Output the (X, Y) coordinate of the center of the cell containing the given text.  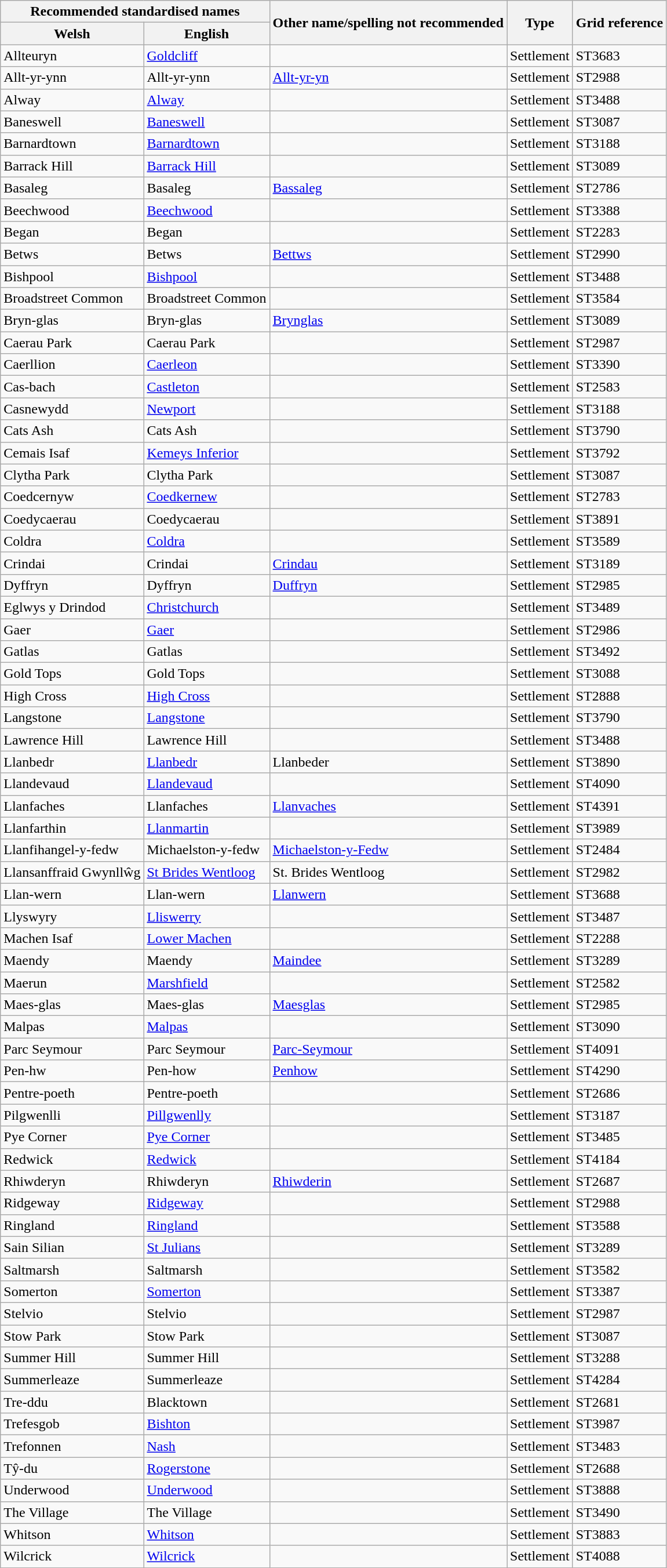
Rogerstone (206, 1468)
Pillgwenlly (206, 1115)
Allt-yr-yn (388, 78)
St. Brides Wentloog (388, 872)
ST2687 (619, 1181)
Other name/spelling not recommended (388, 23)
Duffryn (388, 585)
Bishton (206, 1424)
ST3485 (619, 1137)
Cemais Isaf (72, 453)
ST2288 (619, 938)
Llanvaches (388, 806)
Parc-Seymour (388, 1049)
Llyswyry (72, 916)
Type (540, 23)
St Julians (206, 1247)
English (206, 34)
Llanbeder (388, 762)
ST3189 (619, 563)
Llanfarthin (72, 828)
ST3584 (619, 299)
Michaelston-y-Fedw (388, 850)
Brynglas (388, 321)
Caerllion (72, 365)
Pen-hw (72, 1071)
Casnewydd (72, 409)
ST3683 (619, 56)
Tre-ddu (72, 1402)
ST3288 (619, 1358)
ST3582 (619, 1269)
Pen-how (206, 1071)
Maesglas (388, 1005)
ST4290 (619, 1071)
Caerleon (206, 365)
ST2484 (619, 850)
ST3589 (619, 541)
Welsh (72, 34)
ST3890 (619, 762)
Eglwys y Drindod (72, 607)
ST3883 (619, 1534)
Trefonnen (72, 1446)
Blacktown (206, 1402)
Machen Isaf (72, 938)
Michaelston-y-fedw (206, 850)
ST4090 (619, 784)
Penhow (388, 1071)
ST4184 (619, 1159)
Sain Silian (72, 1247)
Goldcliff (206, 56)
Llansanffraid Gwynllŵg (72, 872)
ST4284 (619, 1380)
ST3490 (619, 1512)
ST2583 (619, 387)
Pilgwenlli (72, 1115)
Marshfield (206, 983)
ST3187 (619, 1115)
Crindau (388, 563)
ST3090 (619, 1027)
ST2986 (619, 629)
Christchurch (206, 607)
ST2681 (619, 1402)
ST3088 (619, 674)
Llanwern (388, 894)
Lliswerry (206, 916)
Nash (206, 1446)
ST2783 (619, 497)
ST2582 (619, 983)
ST3483 (619, 1446)
Recommended standardised names (135, 12)
ST3390 (619, 365)
St Brides Wentloog (206, 872)
ST2283 (619, 232)
Coedkernew (206, 497)
ST3792 (619, 453)
ST2686 (619, 1093)
ST2888 (619, 696)
Allteuryn (72, 56)
Maerun (72, 983)
ST4091 (619, 1049)
Maindee (388, 960)
Tŷ-du (72, 1468)
Bettws (388, 254)
ST2990 (619, 254)
ST3987 (619, 1424)
Rhiwderin (388, 1181)
Newport (206, 409)
Bassaleg (388, 188)
Trefesgob (72, 1424)
ST3487 (619, 916)
Kemeys Inferior (206, 453)
Coedcernyw (72, 497)
ST2688 (619, 1468)
Castleton (206, 387)
Cas-bach (72, 387)
ST3388 (619, 210)
ST2982 (619, 872)
ST3588 (619, 1225)
ST3492 (619, 652)
Llanfihangel-y-fedw (72, 850)
ST4391 (619, 806)
ST3387 (619, 1291)
ST3989 (619, 828)
ST3489 (619, 607)
Llanmartin (206, 828)
ST3891 (619, 519)
ST3888 (619, 1490)
ST4088 (619, 1556)
ST3688 (619, 894)
Grid reference (619, 23)
ST2786 (619, 188)
Lower Machen (206, 938)
